Provide the (x, y) coordinate of the cell's center where the given text is located.  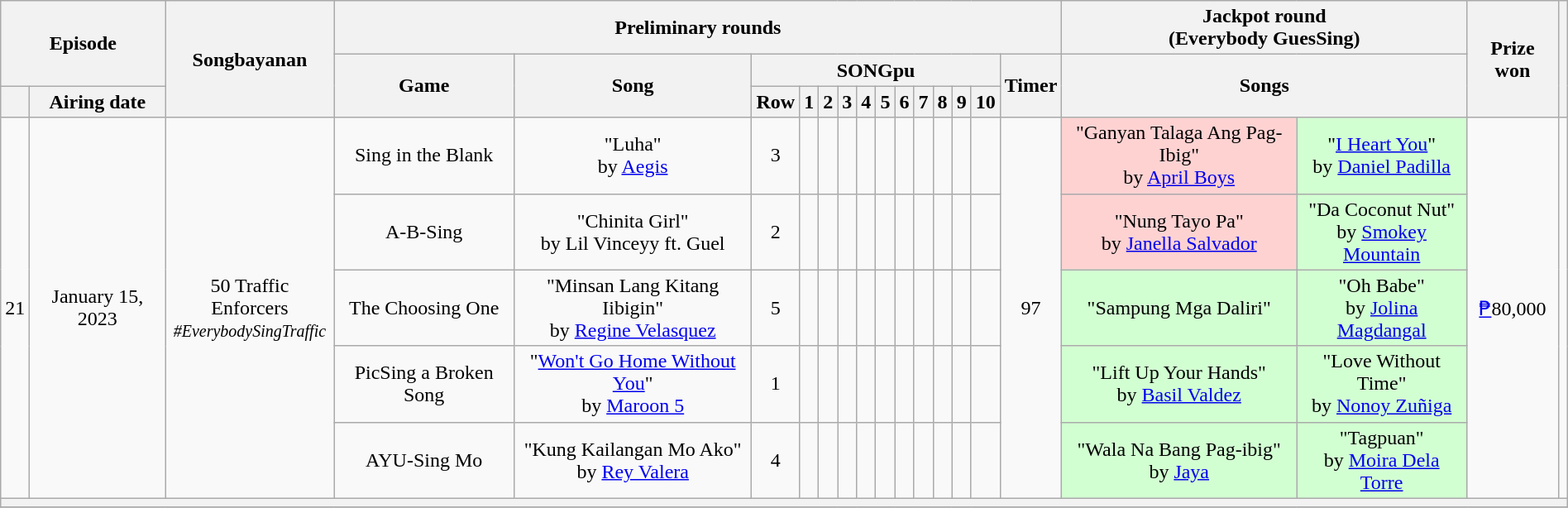
Song (632, 86)
A-B-Sing (424, 232)
"I Heart You"by Daniel Padilla (1382, 156)
8 (943, 102)
PicSing a Broken Song (424, 384)
"Wala Na Bang Pag-ibig"by Jaya (1179, 460)
Episode (83, 43)
7 (923, 102)
"Da Coconut Nut"by Smokey Mountain (1382, 232)
₱80,000 (1513, 308)
"Minsan Lang Kitang Iibigin"by Regine Velasquez (632, 308)
Prize won (1513, 60)
SONGpu (876, 70)
Airing date (98, 102)
9 (961, 102)
"Love Without Time"by Nonoy Zuñiga (1382, 384)
Songbayanan (250, 60)
"Won't Go Home Without You"by Maroon 5 (632, 384)
"Oh Babe"by Jolina Magdangal (1382, 308)
50 Traffic Enforcers#EverybodySingTraffic (250, 308)
Game (424, 86)
"Tagpuan"by Moira Dela Torre (1382, 460)
21 (15, 308)
"Ganyan Talaga Ang Pag-Ibig"by April Boys (1179, 156)
AYU-Sing Mo (424, 460)
Jackpot round(Everybody GuesSing) (1264, 28)
"Kung Kailangan Mo Ako"by Rey Valera (632, 460)
Row (776, 102)
6 (905, 102)
"Lift Up Your Hands"by Basil Valdez (1179, 384)
"Sampung Mga Daliri" (1179, 308)
January 15, 2023 (98, 308)
Preliminary rounds (698, 28)
Sing in the Blank (424, 156)
"Luha"by Aegis (632, 156)
"Chinita Girl"by Lil Vinceyy ft. Guel (632, 232)
97 (1030, 308)
"Nung Tayo Pa"by Janella Salvador (1179, 232)
10 (986, 102)
Timer (1030, 86)
Songs (1264, 86)
The Choosing One (424, 308)
